Return [X, Y] of the center of cell containing provided text 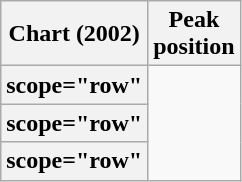
Chart (2002) [74, 34]
Peakposition [194, 34]
